Find where the given text appears and provide that cell's center as [x, y] coordinate. 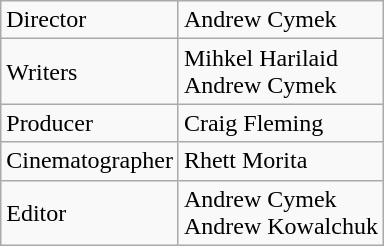
Rhett Morita [280, 161]
Director [90, 20]
Craig Fleming [280, 123]
Cinematographer [90, 161]
Andrew Cymek [280, 20]
Writers [90, 72]
Andrew CymekAndrew Kowalchuk [280, 212]
Editor [90, 212]
Producer [90, 123]
Mihkel Harilaid Andrew Cymek [280, 72]
